Return [X, Y] of the center of cell containing provided text 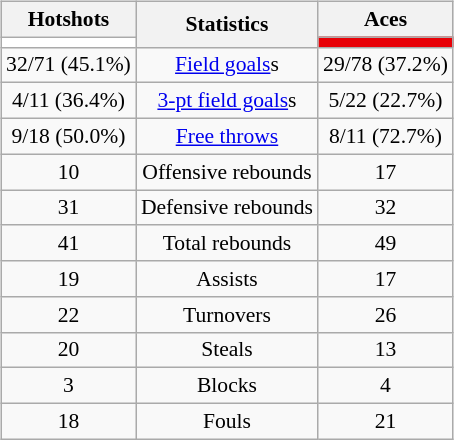
Aces [386, 19]
Fouls [227, 421]
29/78 (37.2%) [386, 65]
21 [386, 421]
5/22 (22.7%) [386, 101]
32/71 (45.1%) [68, 65]
22 [68, 314]
4 [386, 386]
Steals [227, 350]
Offensive rebounds [227, 172]
26 [386, 314]
Field goalss [227, 65]
19 [68, 279]
Free throws [227, 136]
49 [386, 243]
Statistics [227, 24]
9/18 (50.0%) [68, 136]
31 [68, 208]
Defensive rebounds [227, 208]
Assists [227, 279]
4/11 (36.4%) [68, 101]
20 [68, 350]
32 [386, 208]
Hotshots [68, 19]
Blocks [227, 386]
8/11 (72.7%) [386, 136]
Turnovers [227, 314]
Total rebounds [227, 243]
3-pt field goalss [227, 101]
18 [68, 421]
10 [68, 172]
41 [68, 243]
3 [68, 386]
13 [386, 350]
